Capture the cell that displays the provided text and extract its (X, Y) central coordinate. 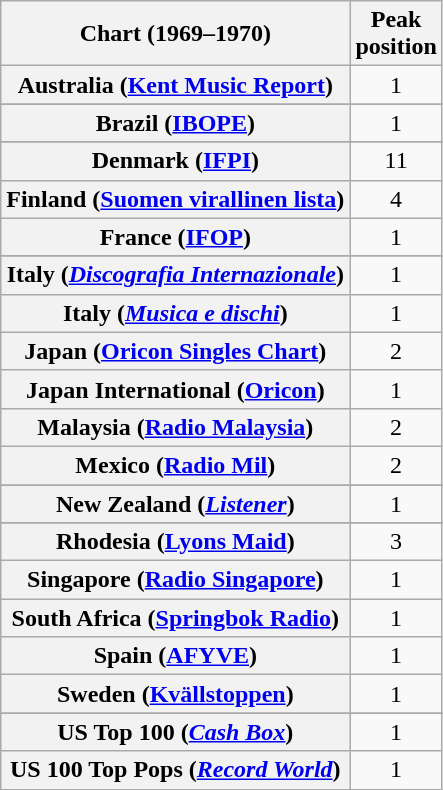
US 100 Top Pops (Record World) (176, 770)
Peakposition (396, 34)
Japan (Oricon Singles Chart) (176, 351)
Sweden (Kvällstoppen) (176, 694)
New Zealand (Listener) (176, 503)
France (IFOP) (176, 237)
11 (396, 161)
Italy (Discografia Internazionale) (176, 275)
Chart (1969–1970) (176, 34)
Rhodesia (Lyons Maid) (176, 542)
Finland (Suomen virallinen lista) (176, 199)
Italy (Musica e dischi) (176, 313)
Mexico (Radio Mil) (176, 465)
Denmark (IFPI) (176, 161)
Malaysia (Radio Malaysia) (176, 427)
Australia (Kent Music Report) (176, 85)
Japan International (Oricon) (176, 389)
Singapore (Radio Singapore) (176, 580)
3 (396, 542)
Spain (AFYVE) (176, 656)
South Africa (Springbok Radio) (176, 618)
4 (396, 199)
Brazil (IBOPE) (176, 123)
US Top 100 (Cash Box) (176, 732)
